Provide the [x, y] coordinate of the cell's center where the given text is located.  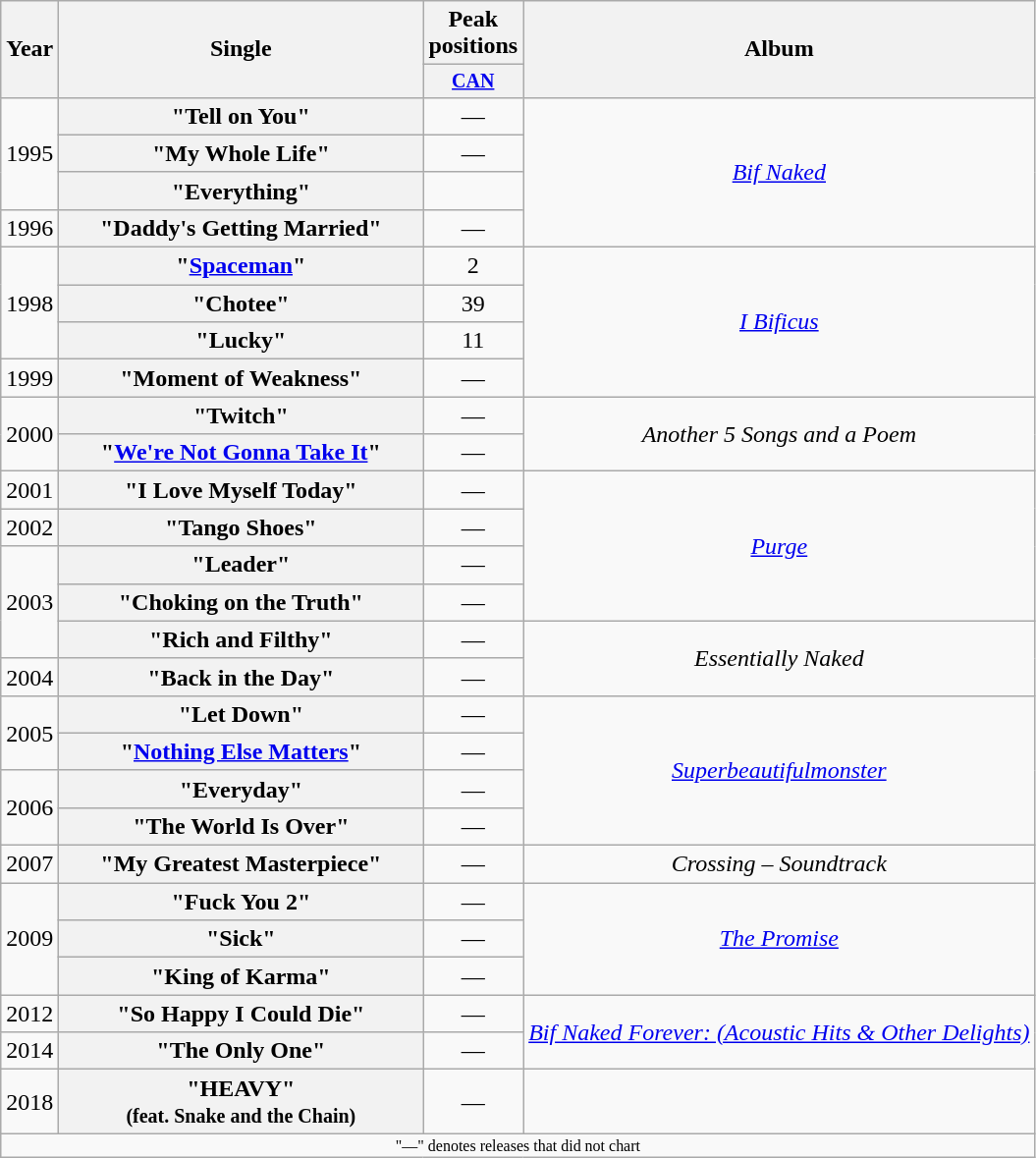
2012 [29, 1014]
Year [29, 49]
Single [242, 49]
"Choking on the Truth" [242, 602]
The Promise [780, 939]
"So Happy I Could Die" [242, 1014]
"The Only One" [242, 1051]
Superbeautifulmonster [780, 770]
1996 [29, 228]
"Moment of Weakness" [242, 378]
"Twitch" [242, 415]
2001 [29, 490]
2002 [29, 527]
"My Greatest Masterpiece" [242, 864]
CAN [473, 81]
2006 [29, 807]
Purge [780, 546]
2000 [29, 434]
I Bificus [780, 322]
"My Whole Life" [242, 153]
2014 [29, 1051]
"We're Not Gonna Take It" [242, 453]
2 [473, 266]
"The World Is Over" [242, 826]
Another 5 Songs and a Poem [780, 434]
11 [473, 341]
"Chotee" [242, 303]
Bif Naked [780, 172]
"Nothing Else Matters" [242, 751]
"Back in the Day" [242, 677]
"Tell on You" [242, 116]
"Sick" [242, 939]
"Spaceman" [242, 266]
Crossing – Soundtrack [780, 864]
1995 [29, 153]
"—" denotes releases that did not chart [518, 1145]
Album [780, 49]
"Leader" [242, 565]
2005 [29, 733]
2007 [29, 864]
1999 [29, 378]
"I Love Myself Today" [242, 490]
2003 [29, 602]
"Tango Shoes" [242, 527]
"Everyday" [242, 789]
Essentially Naked [780, 658]
Bif Naked Forever: (Acoustic Hits & Other Delights) [780, 1032]
1998 [29, 303]
"King of Karma" [242, 976]
39 [473, 303]
2018 [29, 1102]
"Fuck You 2" [242, 902]
"Daddy's Getting Married" [242, 228]
2004 [29, 677]
"Lucky" [242, 341]
"Everything" [242, 191]
"Let Down" [242, 714]
"HEAVY"(feat. Snake and the Chain) [242, 1102]
"Rich and Filthy" [242, 639]
2009 [29, 939]
Peak positions [473, 33]
